Detect which cell encompasses the target text, then output its [X, Y] center coordinate. 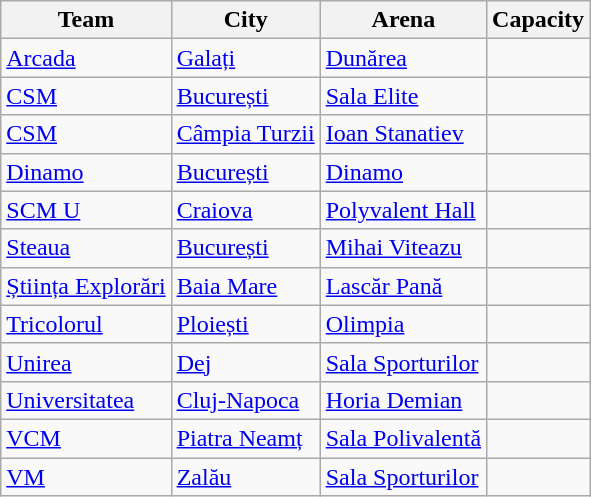
Lascăr Pană [403, 286]
Dunărea [403, 58]
Știința Explorări [86, 286]
Horia Demian [403, 400]
Cluj-Napoca [246, 400]
Piatra Neamț [246, 438]
Capacity [538, 20]
Câmpia Turzii [246, 134]
Dej [246, 362]
Polyvalent Hall [403, 210]
Arcada [86, 58]
Ploiești [246, 324]
Mihai Viteazu [403, 248]
Universitatea [86, 400]
Craiova [246, 210]
Unirea [86, 362]
Sala Polivalentă [403, 438]
Ioan Stanatiev [403, 134]
Olimpia [403, 324]
Arena [403, 20]
Baia Mare [246, 286]
Steaua [86, 248]
VM [86, 477]
Tricolorul [86, 324]
Sala Elite [403, 96]
Team [86, 20]
City [246, 20]
SCM U [86, 210]
Galați [246, 58]
Zalău [246, 477]
VCM [86, 438]
